Output the [x, y] coordinate of the center of the cell containing the given text.  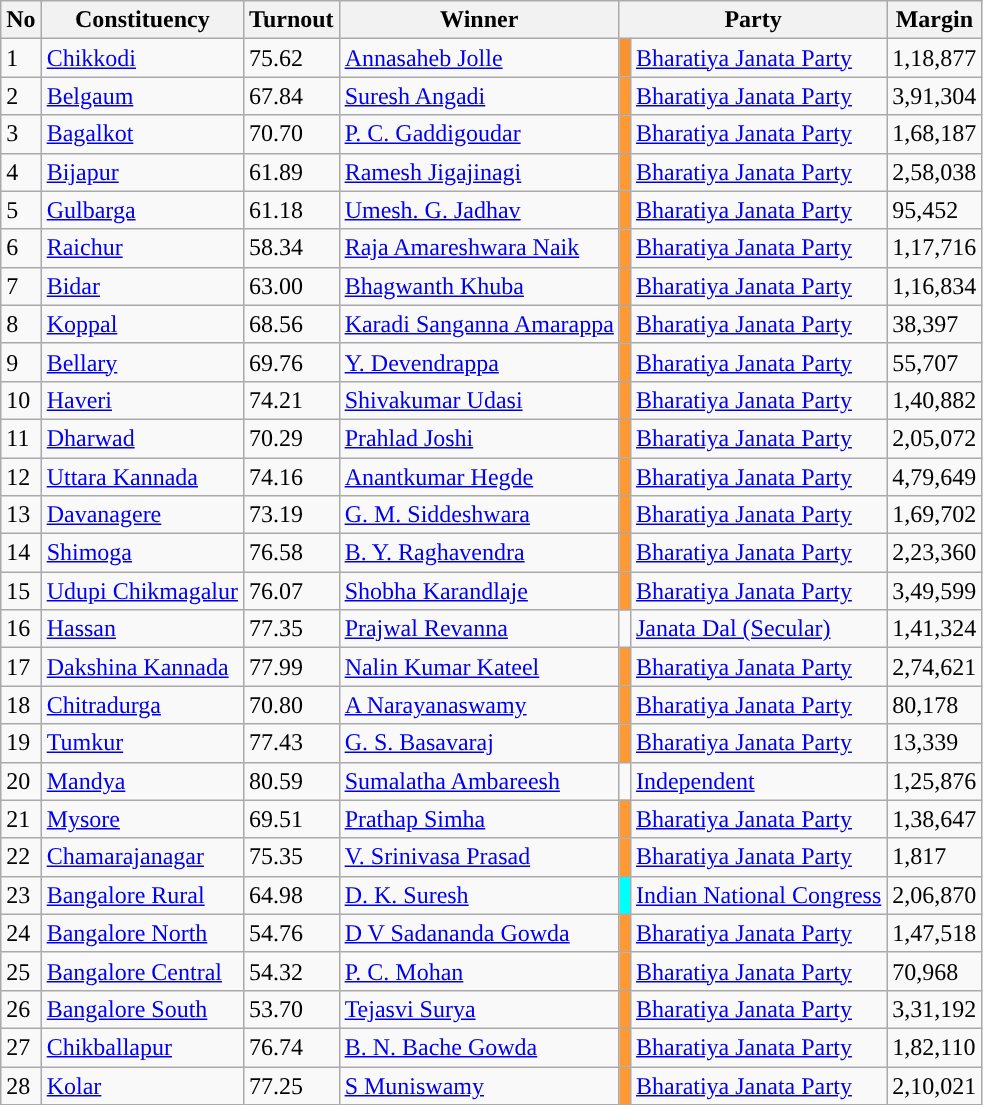
13,339 [934, 743]
Indian National Congress [758, 895]
95,452 [934, 210]
1,817 [934, 857]
5 [21, 210]
7 [21, 286]
G. M. Siddeshwara [479, 515]
80,178 [934, 705]
D V Sadananda Gowda [479, 933]
2,10,021 [934, 1085]
Party [752, 20]
1,38,647 [934, 819]
76.74 [292, 1047]
17 [21, 667]
2,74,621 [934, 667]
Shivakumar Udasi [479, 400]
77.35 [292, 629]
Prahlad Joshi [479, 438]
70,968 [934, 971]
Bangalore South [142, 1009]
Udupi Chikmagalur [142, 591]
64.98 [292, 895]
55,707 [934, 362]
74.21 [292, 400]
80.59 [292, 781]
69.51 [292, 819]
22 [21, 857]
Uttara Kannada [142, 477]
G. S. Basavaraj [479, 743]
Nalin Kumar Kateel [479, 667]
70.29 [292, 438]
3 [21, 134]
Bijapur [142, 172]
V. Srinivasa Prasad [479, 857]
Chikballapur [142, 1047]
67.84 [292, 96]
3,91,304 [934, 96]
11 [21, 438]
Suresh Angadi [479, 96]
Belgaum [142, 96]
Chikkodi [142, 58]
19 [21, 743]
8 [21, 324]
Annasaheb Jolle [479, 58]
Tejasvi Surya [479, 1009]
Winner [479, 20]
Bhagwanth Khuba [479, 286]
58.34 [292, 248]
P. C. Mohan [479, 971]
14 [21, 553]
Koppal [142, 324]
Shobha Karandlaje [479, 591]
Bangalore North [142, 933]
2 [21, 96]
Gulbarga [142, 210]
1,41,324 [934, 629]
Anantkumar Hegde [479, 477]
21 [21, 819]
B. Y. Raghavendra [479, 553]
1,25,876 [934, 781]
73.19 [292, 515]
Constituency [142, 20]
Umesh. G. Jadhav [479, 210]
No [21, 20]
Hassan [142, 629]
Mandya [142, 781]
2,05,072 [934, 438]
2,58,038 [934, 172]
68.56 [292, 324]
3,49,599 [934, 591]
Chamarajanagar [142, 857]
Karadi Sanganna Amarappa [479, 324]
Mysore [142, 819]
61.18 [292, 210]
77.99 [292, 667]
P. C. Gaddigoudar [479, 134]
1,18,877 [934, 58]
1,69,702 [934, 515]
Y. Devendrappa [479, 362]
Prajwal Revanna [479, 629]
4,79,649 [934, 477]
3,31,192 [934, 1009]
2,06,870 [934, 895]
Kolar [142, 1085]
20 [21, 781]
70.80 [292, 705]
Bangalore Central [142, 971]
1 [21, 58]
Bagalkot [142, 134]
Davanagere [142, 515]
Bangalore Rural [142, 895]
75.35 [292, 857]
24 [21, 933]
75.62 [292, 58]
Sumalatha Ambareesh [479, 781]
Independent [758, 781]
9 [21, 362]
Prathap Simha [479, 819]
Bidar [142, 286]
Raja Amareshwara Naik [479, 248]
Bellary [142, 362]
1,17,716 [934, 248]
Dharwad [142, 438]
15 [21, 591]
76.58 [292, 553]
76.07 [292, 591]
D. K. Suresh [479, 895]
A Narayanaswamy [479, 705]
16 [21, 629]
77.43 [292, 743]
12 [21, 477]
26 [21, 1009]
6 [21, 248]
S Muniswamy [479, 1085]
27 [21, 1047]
77.25 [292, 1085]
Ramesh Jigajinagi [479, 172]
Haveri [142, 400]
69.76 [292, 362]
18 [21, 705]
Margin [934, 20]
Dakshina Kannada [142, 667]
74.16 [292, 477]
70.70 [292, 134]
Janata Dal (Secular) [758, 629]
1,68,187 [934, 134]
Shimoga [142, 553]
61.89 [292, 172]
Chitradurga [142, 705]
28 [21, 1085]
1,40,882 [934, 400]
1,82,110 [934, 1047]
1,47,518 [934, 933]
B. N. Bache Gowda [479, 1047]
4 [21, 172]
13 [21, 515]
Raichur [142, 248]
25 [21, 971]
38,397 [934, 324]
1,16,834 [934, 286]
54.32 [292, 971]
63.00 [292, 286]
Turnout [292, 20]
23 [21, 895]
53.70 [292, 1009]
Tumkur [142, 743]
10 [21, 400]
2,23,360 [934, 553]
54.76 [292, 933]
